Provide the (X, Y) coordinate of the cell's center where the given text is located.  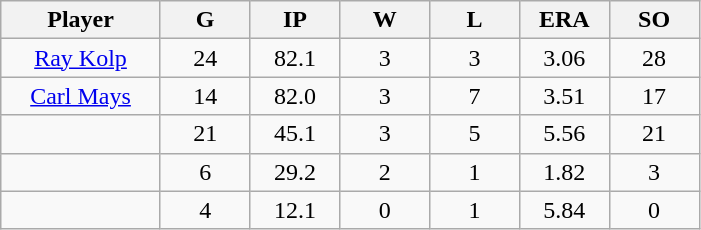
82.1 (295, 58)
4 (205, 210)
L (475, 20)
45.1 (295, 134)
G (205, 20)
12.1 (295, 210)
2 (385, 172)
28 (654, 58)
3.06 (564, 58)
7 (475, 96)
14 (205, 96)
W (385, 20)
ERA (564, 20)
6 (205, 172)
5.84 (564, 210)
29.2 (295, 172)
Carl Mays (81, 96)
24 (205, 58)
3.51 (564, 96)
1.82 (564, 172)
17 (654, 96)
5.56 (564, 134)
Ray Kolp (81, 58)
5 (475, 134)
82.0 (295, 96)
SO (654, 20)
IP (295, 20)
Player (81, 20)
